Detect which cell encompasses the target text, then output its (x, y) center coordinate. 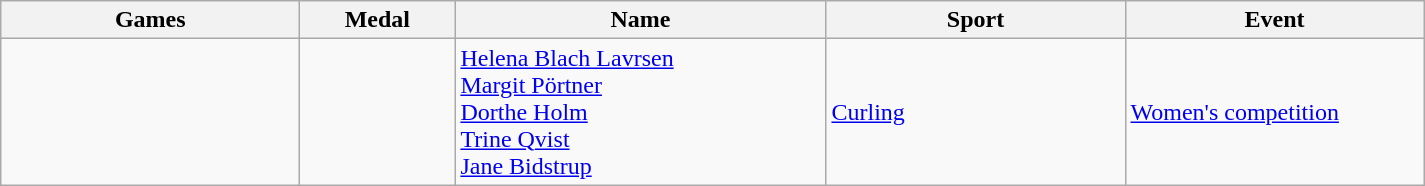
Sport (976, 20)
Medal (378, 20)
Games (150, 20)
Event (1274, 20)
Helena Blach LavrsenMargit PörtnerDorthe HolmTrine QvistJane Bidstrup (640, 112)
Curling (976, 112)
Name (640, 20)
Women's competition (1274, 112)
